Return (x, y) of the center of cell containing provided text 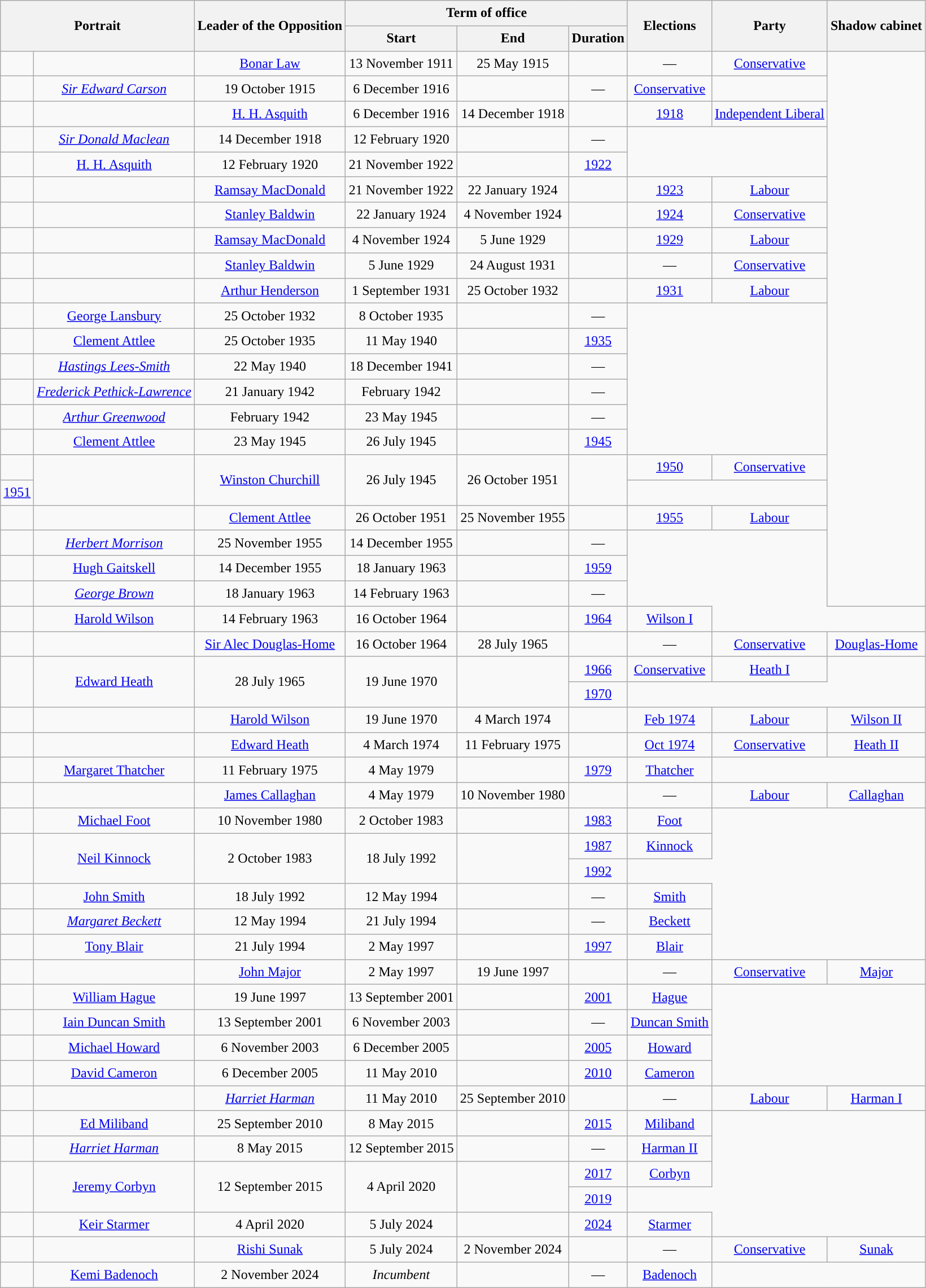
2010 (598, 1073)
1992 (598, 871)
Start (401, 38)
Michael Howard (114, 1047)
1997 (598, 947)
Sir Edward Carson (114, 89)
21 January 1942 (270, 392)
Heath II (876, 745)
2015 (598, 1123)
24 August 1931 (513, 266)
Harman I (876, 1098)
Winston Churchill (270, 480)
Corbyn (670, 1174)
Kinnock (670, 846)
1 September 1931 (401, 290)
1964 (598, 619)
Duration (598, 38)
2019 (598, 1199)
Hague (670, 998)
1951 (17, 493)
Miliband (670, 1123)
2024 (598, 1225)
George Lansbury (114, 316)
1959 (598, 568)
13 November 1911 (401, 63)
1929 (670, 241)
Arthur Greenwood (114, 417)
Oct 1974 (670, 745)
1945 (598, 442)
Harman II (670, 1149)
1950 (670, 468)
Wilson II (876, 720)
1987 (598, 846)
Duncan Smith (670, 1022)
Callaghan (876, 795)
Shadow cabinet (876, 26)
William Hague (114, 998)
22 May 1940 (270, 366)
Margaret Beckett (114, 922)
Rishi Sunak (270, 1250)
Wilson I (670, 619)
Frederick Pethick-Lawrence (114, 392)
8 October 1935 (401, 316)
2017 (598, 1174)
1983 (598, 820)
John Smith (114, 896)
Blair (670, 947)
Arthur Henderson (270, 290)
Ed Miliband (114, 1123)
1955 (670, 517)
Starmer (670, 1225)
End (513, 38)
Feb 1974 (670, 720)
1979 (598, 771)
Term of office (487, 14)
25 October 1935 (270, 341)
Thatcher (670, 771)
18 December 1941 (401, 366)
Margaret Thatcher (114, 771)
Portrait (98, 26)
1970 (598, 695)
Foot (670, 820)
19 October 1915 (270, 89)
Incumbent (401, 1274)
1931 (670, 290)
David Cameron (114, 1073)
George Brown (114, 593)
Sir Donald Maclean (114, 139)
Kemi Badenoch (114, 1274)
Elections (670, 26)
Cameron (670, 1073)
Michael Foot (114, 820)
11 May 1940 (401, 341)
John Major (270, 972)
1922 (598, 165)
25 May 1915 (513, 63)
Heath I (769, 669)
Hugh Gaitskell (114, 568)
2001 (598, 998)
Badenoch (670, 1274)
Hastings Lees-Smith (114, 366)
Bonar Law (270, 63)
Sunak (876, 1250)
James Callaghan (270, 795)
1935 (598, 341)
Keir Starmer (114, 1225)
Beckett (670, 922)
Independent Liberal (769, 114)
Iain Duncan Smith (114, 1022)
Leader of the Opposition (270, 26)
Jeremy Corbyn (114, 1186)
Neil Kinnock (114, 859)
Tony Blair (114, 947)
1924 (670, 215)
1918 (670, 114)
1923 (670, 190)
Smith (670, 896)
Party (769, 26)
Douglas-Home (876, 644)
1966 (598, 669)
Howard (670, 1047)
Herbert Morrison (114, 543)
Major (876, 972)
Sir Alec Douglas-Home (270, 644)
2005 (598, 1047)
